Locate the cell with the specified text and output its [X, Y] center coordinate. 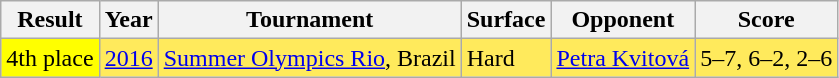
Surface [506, 20]
2016 [128, 58]
Result [50, 20]
Opponent [623, 20]
Petra Kvitová [623, 58]
Hard [506, 58]
4th place [50, 58]
Tournament [310, 20]
Summer Olympics Rio, Brazil [310, 58]
Score [766, 20]
5–7, 6–2, 2–6 [766, 58]
Year [128, 20]
